Output the [X, Y] coordinate of the center of the cell containing the given text.  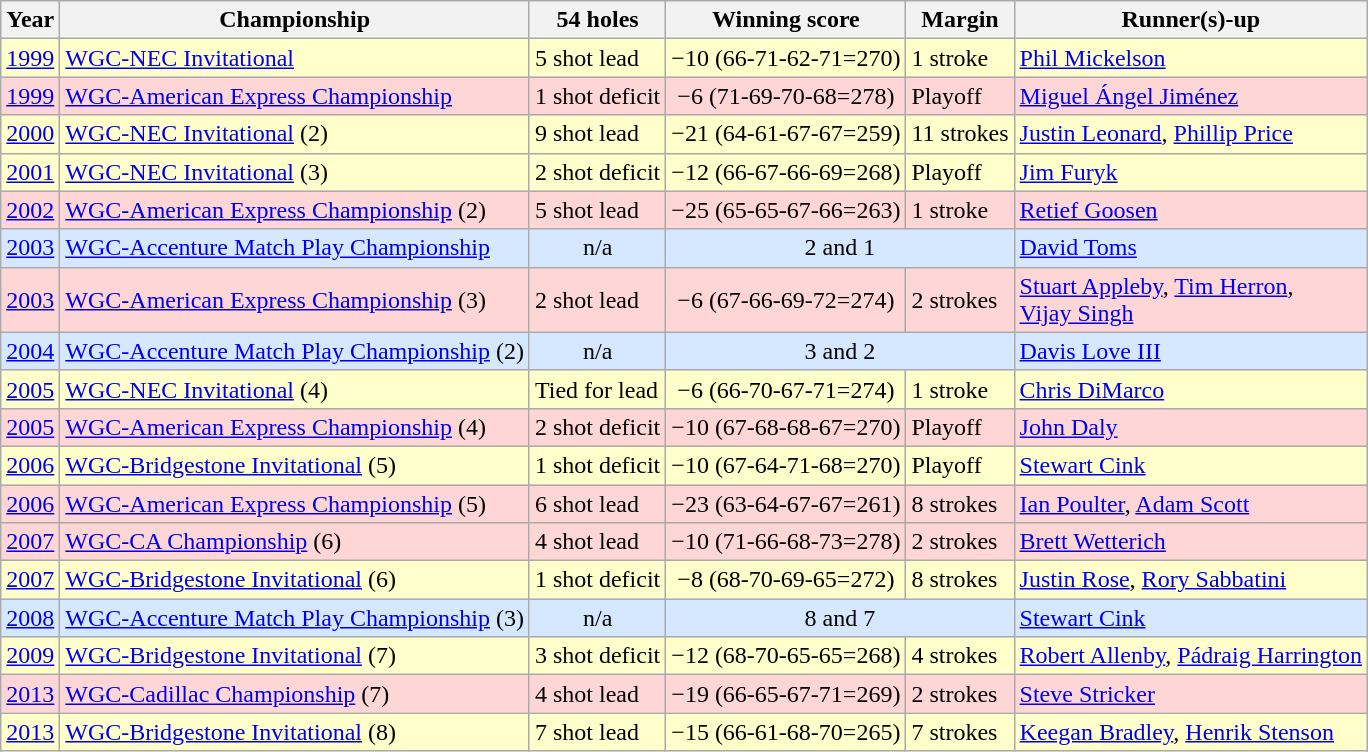
Championship [295, 20]
WGC-American Express Championship (3) [295, 300]
4 strokes [960, 656]
Phil Mickelson [1190, 58]
3 and 2 [840, 351]
Robert Allenby, Pádraig Harrington [1190, 656]
WGC-NEC Invitational (2) [295, 134]
8 and 7 [840, 618]
WGC-NEC Invitational (4) [295, 389]
2001 [30, 172]
−6 (71-69-70-68=278) [786, 96]
WGC-NEC Invitational (3) [295, 172]
2009 [30, 656]
−25 (65-65-67-66=263) [786, 210]
−21 (64-61-67-67=259) [786, 134]
WGC-American Express Championship (4) [295, 427]
Margin [960, 20]
WGC-American Express Championship [295, 96]
WGC-Bridgestone Invitational (7) [295, 656]
−15 (66-61-68-70=265) [786, 732]
WGC-Cadillac Championship (7) [295, 694]
Miguel Ángel Jiménez [1190, 96]
−19 (66-65-67-71=269) [786, 694]
WGC-Accenture Match Play Championship (3) [295, 618]
Justin Rose, Rory Sabbatini [1190, 580]
WGC-Bridgestone Invitational (6) [295, 580]
Year [30, 20]
−23 (63-64-67-67=261) [786, 503]
Justin Leonard, Phillip Price [1190, 134]
−8 (68-70-69-65=272) [786, 580]
Runner(s)-up [1190, 20]
−10 (67-68-68-67=270) [786, 427]
2008 [30, 618]
11 strokes [960, 134]
WGC-Bridgestone Invitational (8) [295, 732]
Winning score [786, 20]
−10 (67-64-71-68=270) [786, 465]
WGC-American Express Championship (2) [295, 210]
Keegan Bradley, Henrik Stenson [1190, 732]
WGC-NEC Invitational [295, 58]
Davis Love III [1190, 351]
2002 [30, 210]
Tied for lead [597, 389]
Steve Stricker [1190, 694]
Chris DiMarco [1190, 389]
John Daly [1190, 427]
6 shot lead [597, 503]
−6 (66-70-67-71=274) [786, 389]
WGC-Accenture Match Play Championship (2) [295, 351]
7 strokes [960, 732]
3 shot deficit [597, 656]
WGC-CA Championship (6) [295, 542]
Brett Wetterich [1190, 542]
Ian Poulter, Adam Scott [1190, 503]
WGC-Bridgestone Invitational (5) [295, 465]
WGC-American Express Championship (5) [295, 503]
54 holes [597, 20]
7 shot lead [597, 732]
2000 [30, 134]
−6 (67-66-69-72=274) [786, 300]
Jim Furyk [1190, 172]
2 shot lead [597, 300]
−10 (66-71-62-71=270) [786, 58]
2004 [30, 351]
2 and 1 [840, 248]
9 shot lead [597, 134]
−12 (68-70-65-65=268) [786, 656]
−10 (71-66-68-73=278) [786, 542]
WGC-Accenture Match Play Championship [295, 248]
Retief Goosen [1190, 210]
Stuart Appleby, Tim Herron, Vijay Singh [1190, 300]
−12 (66-67-66-69=268) [786, 172]
David Toms [1190, 248]
